Return the (X, Y) coordinate for the center point of the cell that contains the specified text.  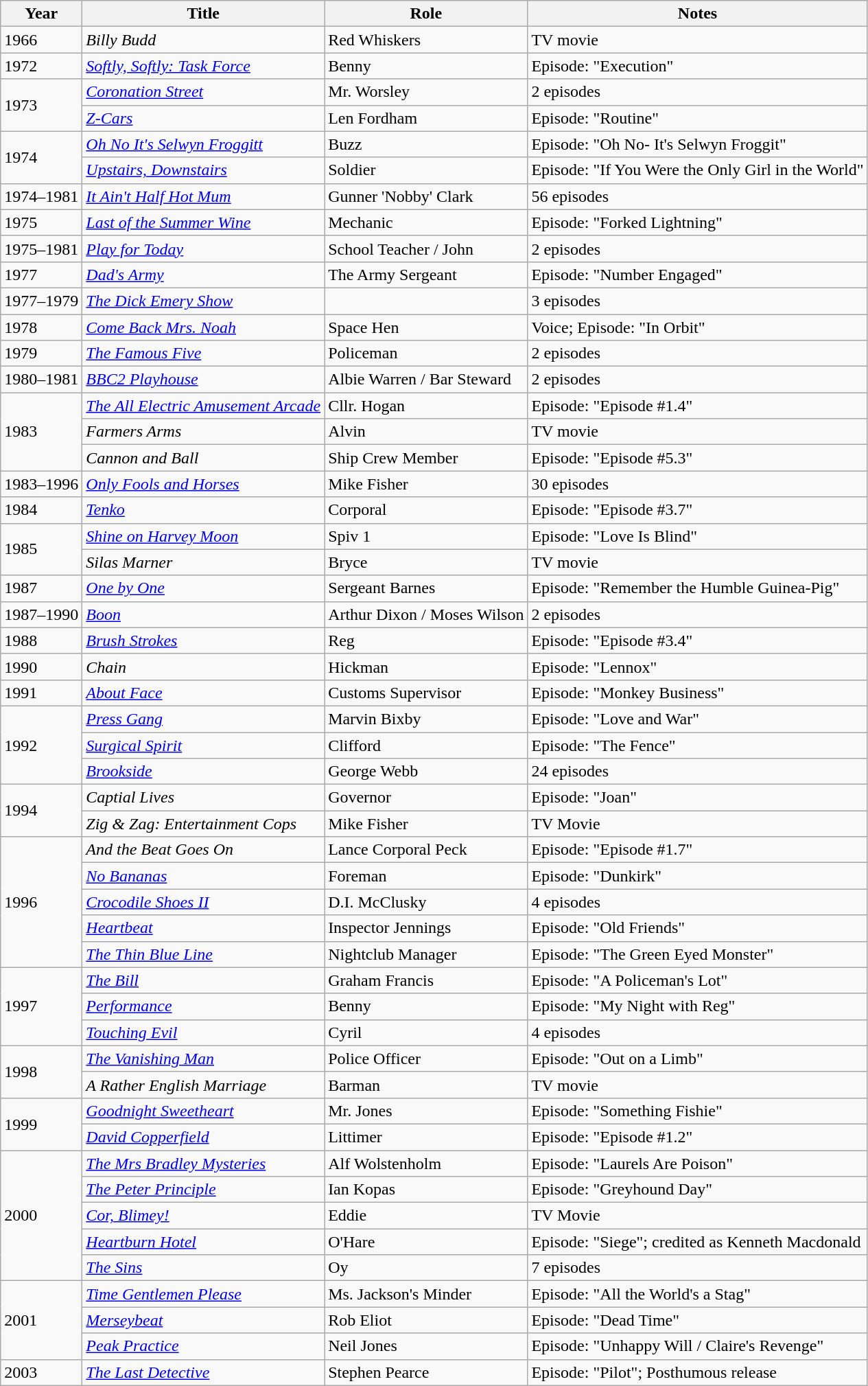
A Rather English Marriage (203, 1085)
56 episodes (697, 196)
Brookside (203, 772)
Eddie (426, 1216)
1983 (41, 432)
Arthur Dixon / Moses Wilson (426, 614)
Policeman (426, 354)
30 episodes (697, 484)
Governor (426, 798)
1998 (41, 1072)
Littimer (426, 1137)
1972 (41, 66)
Nightclub Manager (426, 954)
Rob Eliot (426, 1320)
Episode: "Dead Time" (697, 1320)
1997 (41, 1006)
David Copperfield (203, 1137)
Come Back Mrs. Noah (203, 327)
Albie Warren / Bar Steward (426, 380)
1966 (41, 40)
Reg (426, 640)
Crocodile Shoes II (203, 902)
Foreman (426, 876)
Episode: "Episode #5.3" (697, 458)
1987 (41, 588)
Episode: "My Night with Reg" (697, 1006)
Episode: "Execution" (697, 66)
Stephen Pearce (426, 1372)
Merseybeat (203, 1320)
Mr. Jones (426, 1111)
Role (426, 14)
It Ain't Half Hot Mum (203, 196)
Farmers Arms (203, 432)
Episode: "Love and War" (697, 719)
Billy Budd (203, 40)
The Peter Principle (203, 1190)
Episode: "Episode #1.4" (697, 406)
1980–1981 (41, 380)
Oh No It's Selwyn Froggitt (203, 144)
Shine on Harvey Moon (203, 536)
Episode: "Oh No- It's Selwyn Froggit" (697, 144)
Dad's Army (203, 275)
Heartbeat (203, 928)
Episode: "Siege"; credited as Kenneth Macdonald (697, 1242)
Z-Cars (203, 118)
Mechanic (426, 222)
Play for Today (203, 249)
The Thin Blue Line (203, 954)
Police Officer (426, 1059)
Surgical Spirit (203, 745)
2000 (41, 1216)
1988 (41, 640)
1996 (41, 902)
The Famous Five (203, 354)
1999 (41, 1124)
Episode: "Out on a Limb" (697, 1059)
The Dick Emery Show (203, 301)
Hickman (426, 667)
Episode: "Forked Lightning" (697, 222)
Cllr. Hogan (426, 406)
1979 (41, 354)
Last of the Summer Wine (203, 222)
1978 (41, 327)
1975 (41, 222)
Episode: "Routine" (697, 118)
O'Hare (426, 1242)
Ian Kopas (426, 1190)
Neil Jones (426, 1346)
Spiv 1 (426, 536)
Episode: "Joan" (697, 798)
Episode: "Dunkirk" (697, 876)
The Sins (203, 1268)
Ms. Jackson's Minder (426, 1294)
D.I. McClusky (426, 902)
Inspector Jennings (426, 928)
Captial Lives (203, 798)
Space Hen (426, 327)
Marvin Bixby (426, 719)
Episode: "Old Friends" (697, 928)
Episode: "Episode #3.7" (697, 510)
Episode: "Monkey Business" (697, 693)
Soldier (426, 170)
1984 (41, 510)
1992 (41, 745)
Coronation Street (203, 92)
Episode: "Something Fishie" (697, 1111)
And the Beat Goes On (203, 850)
Episode: "Episode #1.7" (697, 850)
Episode: "The Green Eyed Monster" (697, 954)
Alvin (426, 432)
Episode: "Episode #3.4" (697, 640)
Only Fools and Horses (203, 484)
Year (41, 14)
Episode: "Laurels Are Poison" (697, 1164)
Lance Corporal Peck (426, 850)
Episode: "If You Were the Only Girl in the World" (697, 170)
1974–1981 (41, 196)
About Face (203, 693)
1977 (41, 275)
Episode: "Greyhound Day" (697, 1190)
1985 (41, 549)
Episode: "Love Is Blind" (697, 536)
Episode: "Lennox" (697, 667)
Oy (426, 1268)
1974 (41, 157)
24 episodes (697, 772)
BBC2 Playhouse (203, 380)
Corporal (426, 510)
Upstairs, Downstairs (203, 170)
Graham Francis (426, 980)
The Army Sergeant (426, 275)
Goodnight Sweetheart (203, 1111)
Performance (203, 1006)
Episode: "A Policeman's Lot" (697, 980)
Cannon and Ball (203, 458)
Tenko (203, 510)
Brush Strokes (203, 640)
Episode: "Remember the Humble Guinea-Pig" (697, 588)
Gunner 'Nobby' Clark (426, 196)
Red Whiskers (426, 40)
Episode: "Episode #1.2" (697, 1137)
Episode: "All the World's a Stag" (697, 1294)
Episode: "Pilot"; Posthumous release (697, 1372)
Episode: "Number Engaged" (697, 275)
Boon (203, 614)
Chain (203, 667)
1975–1981 (41, 249)
School Teacher / John (426, 249)
1994 (41, 811)
Episode: "Unhappy Will / Claire's Revenge" (697, 1346)
Buzz (426, 144)
Time Gentlemen Please (203, 1294)
2003 (41, 1372)
Clifford (426, 745)
Peak Practice (203, 1346)
Bryce (426, 562)
1991 (41, 693)
Mr. Worsley (426, 92)
Len Fordham (426, 118)
Softly, Softly: Task Force (203, 66)
The Mrs Bradley Mysteries (203, 1164)
Notes (697, 14)
The Vanishing Man (203, 1059)
Press Gang (203, 719)
1983–1996 (41, 484)
1990 (41, 667)
Ship Crew Member (426, 458)
Voice; Episode: "In Orbit" (697, 327)
1973 (41, 105)
2001 (41, 1320)
Silas Marner (203, 562)
One by One (203, 588)
The Last Detective (203, 1372)
George Webb (426, 772)
Barman (426, 1085)
Alf Wolstenholm (426, 1164)
3 episodes (697, 301)
Episode: "The Fence" (697, 745)
Cyril (426, 1032)
Zig & Zag: Entertainment Cops (203, 824)
Touching Evil (203, 1032)
The Bill (203, 980)
7 episodes (697, 1268)
No Bananas (203, 876)
1977–1979 (41, 301)
Heartburn Hotel (203, 1242)
Sergeant Barnes (426, 588)
Customs Supervisor (426, 693)
Title (203, 14)
Cor, Blimey! (203, 1216)
1987–1990 (41, 614)
The All Electric Amusement Arcade (203, 406)
